From the cell containing the given text, extract its center point as (X, Y) coordinate. 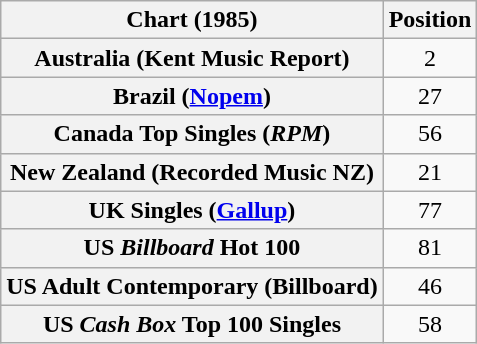
58 (430, 324)
46 (430, 286)
81 (430, 248)
US Adult Contemporary (Billboard) (192, 286)
2 (430, 58)
Position (430, 20)
Brazil (Nopem) (192, 96)
Australia (Kent Music Report) (192, 58)
21 (430, 172)
UK Singles (Gallup) (192, 210)
New Zealand (Recorded Music NZ) (192, 172)
US Cash Box Top 100 Singles (192, 324)
US Billboard Hot 100 (192, 248)
Chart (1985) (192, 20)
27 (430, 96)
56 (430, 134)
Canada Top Singles (RPM) (192, 134)
77 (430, 210)
